Locate the cell with the specified text and output its (X, Y) center coordinate. 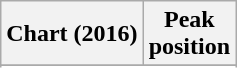
Chart (2016) (72, 34)
Peakposition (189, 34)
